Provide the [X, Y] coordinate of the cell's center where the given text is located.  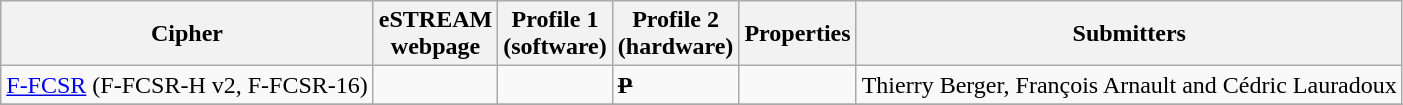
Thierry Berger, François Arnault and Cédric Lauradoux [1129, 85]
Properties [798, 34]
Profile 1(software) [556, 34]
Cipher [188, 34]
F-FCSR (F-FCSR-H v2, F-FCSR-16) [188, 85]
Submitters [1129, 34]
eSTREAMwebpage [435, 34]
Profile 2(hardware) [676, 34]
P [676, 85]
